Find where the given text appears and provide that cell's center as [x, y] coordinate. 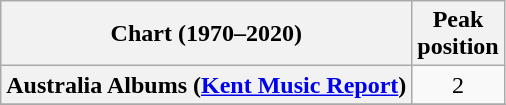
2 [458, 85]
Australia Albums (Kent Music Report) [206, 85]
Chart (1970–2020) [206, 34]
Peakposition [458, 34]
